Capture the cell that displays the provided text and extract its (X, Y) central coordinate. 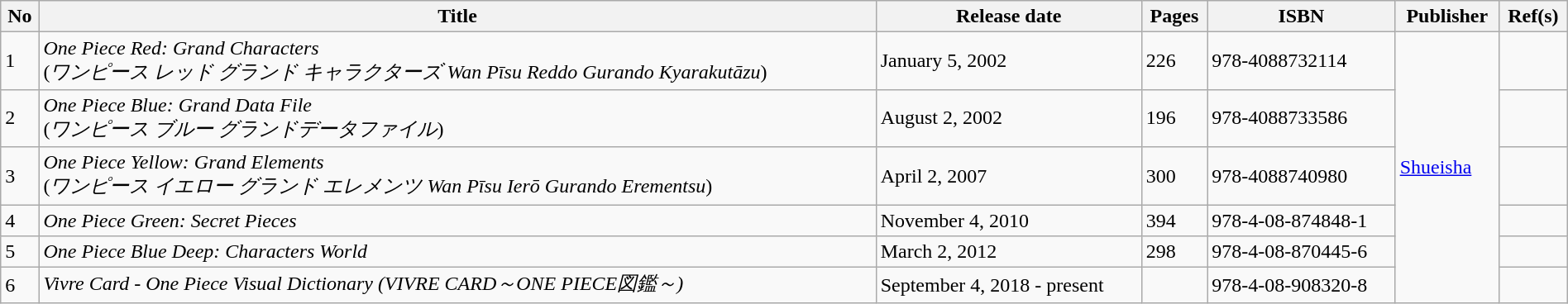
226 (1174, 61)
Pages (1174, 17)
Release date (1009, 17)
394 (1174, 221)
One Piece Red: Grand Characters(ワンピース レッド グランド キャラクターズ Wan Pīsu Reddo Gurando Kyarakutāzu) (457, 61)
January 5, 2002 (1009, 61)
5 (20, 252)
March 2, 2012 (1009, 252)
196 (1174, 118)
3 (20, 176)
Vivre Card - One Piece Visual Dictionary (VIVRE CARD～ONE PIECE図鑑～) (457, 286)
6 (20, 286)
2 (20, 118)
September 4, 2018 - present (1009, 286)
4 (20, 221)
300 (1174, 176)
One Piece Yellow: Grand Elements(ワンピース イエロー グランド エレメンツ Wan Pīsu Ierō Gurando Erementsu) (457, 176)
April 2, 2007 (1009, 176)
Shueisha (1447, 167)
978-4-08-908320-8 (1302, 286)
978-4088733586 (1302, 118)
No (20, 17)
November 4, 2010 (1009, 221)
978-4-08-870445-6 (1302, 252)
1 (20, 61)
One Piece Blue: Grand Data File(ワンピース ブルー グランドデータファイル) (457, 118)
ISBN (1302, 17)
Ref(s) (1533, 17)
978-4088740980 (1302, 176)
One Piece Green: Secret Pieces (457, 221)
August 2, 2002 (1009, 118)
Publisher (1447, 17)
978-4-08-874848-1 (1302, 221)
Title (457, 17)
978-4088732114 (1302, 61)
One Piece Blue Deep: Characters World (457, 252)
298 (1174, 252)
